For the text-containing cell, return its midpoint in (X, Y) coordinate format. 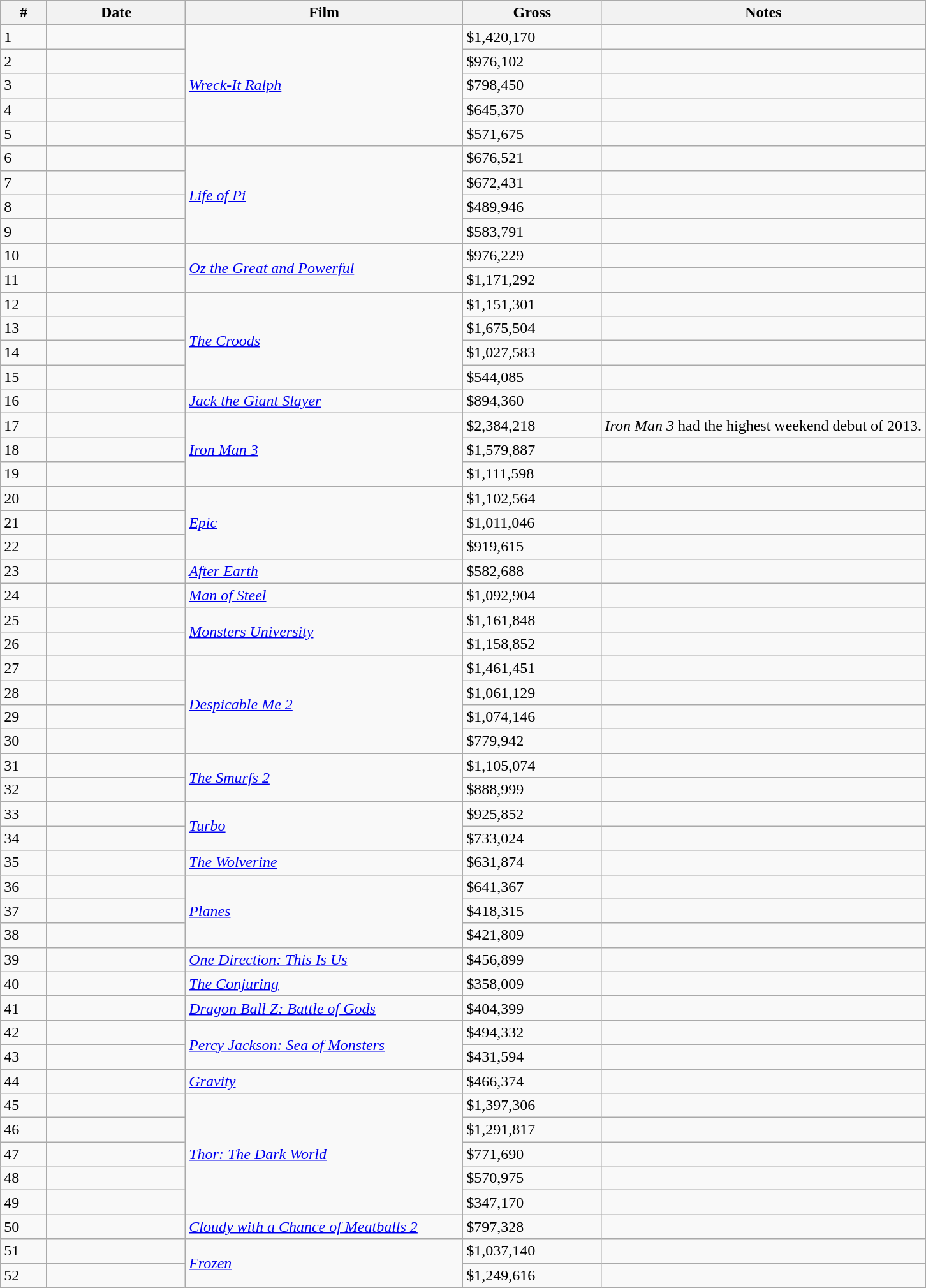
$631,874 (532, 862)
$466,374 (532, 1081)
36 (24, 887)
15 (24, 377)
Cloudy with a Chance of Meatballs 2 (324, 1227)
39 (24, 959)
Despicable Me 2 (324, 704)
$1,061,129 (532, 692)
13 (24, 329)
$771,690 (532, 1154)
$1,074,146 (532, 717)
29 (24, 717)
38 (24, 935)
21 (24, 522)
18 (24, 450)
16 (24, 401)
$894,360 (532, 401)
20 (24, 498)
35 (24, 862)
$1,161,848 (532, 619)
$1,249,616 (532, 1275)
The Conjuring (324, 984)
46 (24, 1130)
11 (24, 279)
Man of Steel (324, 595)
6 (24, 158)
Notes (763, 13)
3 (24, 85)
Gravity (324, 1081)
43 (24, 1056)
41 (24, 1008)
After Earth (324, 571)
17 (24, 426)
33 (24, 814)
14 (24, 353)
2 (24, 61)
$672,431 (532, 182)
$347,170 (532, 1203)
$976,102 (532, 61)
26 (24, 644)
$645,370 (532, 110)
1 (24, 37)
$1,105,074 (532, 766)
Gross (532, 13)
52 (24, 1275)
4 (24, 110)
The Croods (324, 341)
37 (24, 911)
$1,011,046 (532, 522)
12 (24, 304)
$976,229 (532, 255)
$1,675,504 (532, 329)
Iron Man 3 had the highest weekend debut of 2013. (763, 426)
$1,151,301 (532, 304)
The Smurfs 2 (324, 778)
$888,999 (532, 790)
$1,291,817 (532, 1130)
Jack the Giant Slayer (324, 401)
$544,085 (532, 377)
Monsters University (324, 632)
25 (24, 619)
Epic (324, 522)
50 (24, 1227)
$797,328 (532, 1227)
$583,791 (532, 231)
$2,384,218 (532, 426)
10 (24, 255)
Film (324, 13)
34 (24, 838)
$1,579,887 (532, 450)
19 (24, 474)
$1,420,170 (532, 37)
$733,024 (532, 838)
Percy Jackson: Sea of Monsters (324, 1044)
Thor: The Dark World (324, 1154)
$582,688 (532, 571)
Wreck-It Ralph (324, 85)
51 (24, 1251)
$489,946 (532, 207)
24 (24, 595)
$1,171,292 (532, 279)
$925,852 (532, 814)
$494,332 (532, 1032)
28 (24, 692)
Iron Man 3 (324, 450)
Frozen (324, 1263)
$456,899 (532, 959)
$1,111,598 (532, 474)
Date (116, 13)
$418,315 (532, 911)
$571,675 (532, 134)
7 (24, 182)
32 (24, 790)
27 (24, 668)
Life of Pi (324, 195)
42 (24, 1032)
$570,975 (532, 1178)
$421,809 (532, 935)
Turbo (324, 826)
One Direction: This Is Us (324, 959)
$641,367 (532, 887)
$919,615 (532, 547)
8 (24, 207)
$798,450 (532, 85)
$676,521 (532, 158)
9 (24, 231)
$1,397,306 (532, 1106)
49 (24, 1203)
23 (24, 571)
Planes (324, 911)
$779,942 (532, 741)
$404,399 (532, 1008)
$1,037,140 (532, 1251)
$1,027,583 (532, 353)
The Wolverine (324, 862)
40 (24, 984)
47 (24, 1154)
48 (24, 1178)
$358,009 (532, 984)
Oz the Great and Powerful (324, 267)
Dragon Ball Z: Battle of Gods (324, 1008)
22 (24, 547)
30 (24, 741)
44 (24, 1081)
$431,594 (532, 1056)
$1,092,904 (532, 595)
$1,461,451 (532, 668)
31 (24, 766)
# (24, 13)
$1,158,852 (532, 644)
5 (24, 134)
45 (24, 1106)
$1,102,564 (532, 498)
